Capture the cell that displays the provided text and extract its (X, Y) central coordinate. 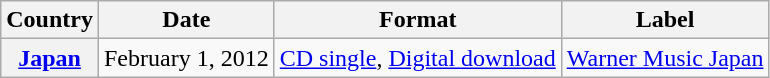
Format (418, 20)
Country (50, 20)
CD single, Digital download (418, 58)
Label (665, 20)
Japan (50, 58)
Date (186, 20)
February 1, 2012 (186, 58)
Warner Music Japan (665, 58)
